Scan for the cell matching the given text and deliver its (x, y) coordinate at center. 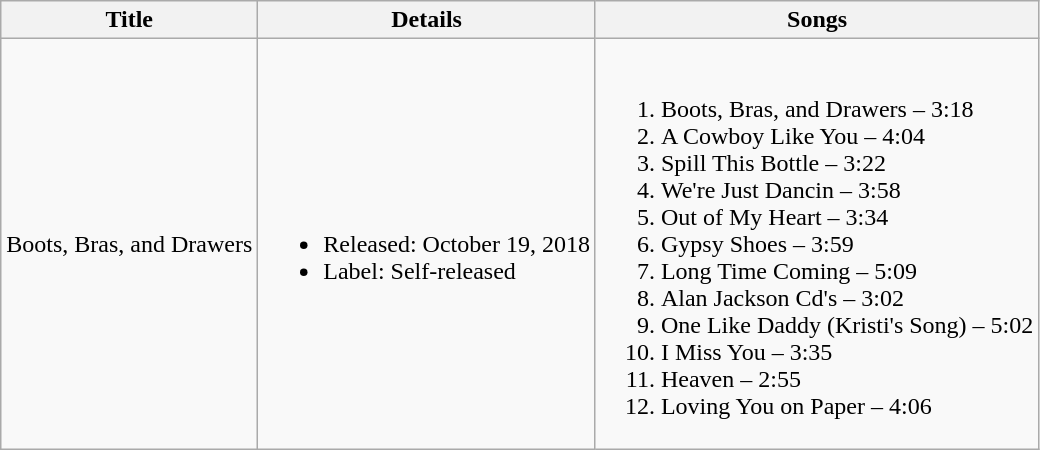
Boots, Bras, and Drawers (130, 244)
Released: October 19, 2018Label: Self-released (427, 244)
Songs (816, 20)
Details (427, 20)
Title (130, 20)
